Detect which cell encompasses the target text, then output its [X, Y] center coordinate. 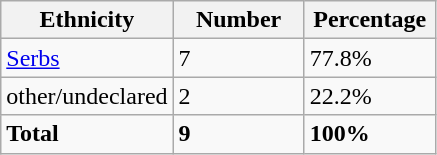
100% [370, 134]
2 [238, 96]
77.8% [370, 58]
Percentage [370, 20]
other/undeclared [87, 96]
22.2% [370, 96]
7 [238, 58]
9 [238, 134]
Total [87, 134]
Ethnicity [87, 20]
Number [238, 20]
Serbs [87, 58]
